Identify which cell holds the provided text, then report its (X, Y) central coordinate. 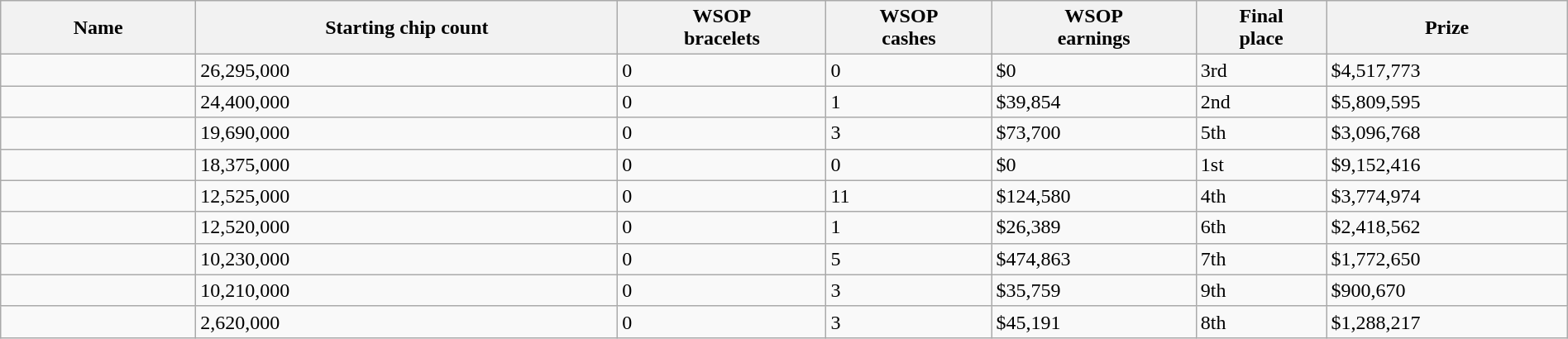
$35,759 (1093, 290)
WSOPcashes (909, 28)
10,210,000 (407, 290)
$9,152,416 (1447, 165)
$4,517,773 (1447, 70)
12,525,000 (407, 196)
$45,191 (1093, 322)
12,520,000 (407, 227)
4th (1261, 196)
5th (1261, 133)
Finalplace (1261, 28)
$39,854 (1093, 102)
26,295,000 (407, 70)
18,375,000 (407, 165)
10,230,000 (407, 259)
1st (1261, 165)
$26,389 (1093, 227)
$2,418,562 (1447, 227)
2nd (1261, 102)
Prize (1447, 28)
19,690,000 (407, 133)
9th (1261, 290)
$1,288,217 (1447, 322)
$5,809,595 (1447, 102)
$3,774,974 (1447, 196)
Name (98, 28)
$73,700 (1093, 133)
WSOPearnings (1093, 28)
11 (909, 196)
WSOPbracelets (722, 28)
7th (1261, 259)
$124,580 (1093, 196)
24,400,000 (407, 102)
$1,772,650 (1447, 259)
3rd (1261, 70)
$474,863 (1093, 259)
6th (1261, 227)
5 (909, 259)
8th (1261, 322)
$900,670 (1447, 290)
Starting chip count (407, 28)
$3,096,768 (1447, 133)
2,620,000 (407, 322)
